Output the [X, Y] coordinate of the center of the cell containing the given text.  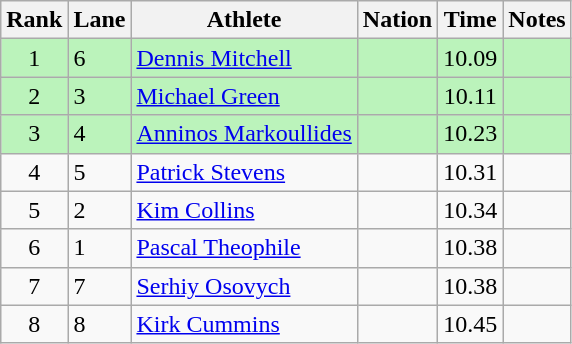
Anninos Markoullides [244, 134]
Patrick Stevens [244, 172]
Lane [100, 20]
Kim Collins [244, 210]
Dennis Mitchell [244, 58]
10.45 [470, 324]
10.23 [470, 134]
Michael Green [244, 96]
Pascal Theophile [244, 248]
Time [470, 20]
10.09 [470, 58]
Serhiy Osovych [244, 286]
Nation [397, 20]
Rank [34, 20]
Athlete [244, 20]
10.31 [470, 172]
Kirk Cummins [244, 324]
10.34 [470, 210]
10.11 [470, 96]
Notes [537, 20]
